Identify which cell holds the provided text, then report its [x, y] central coordinate. 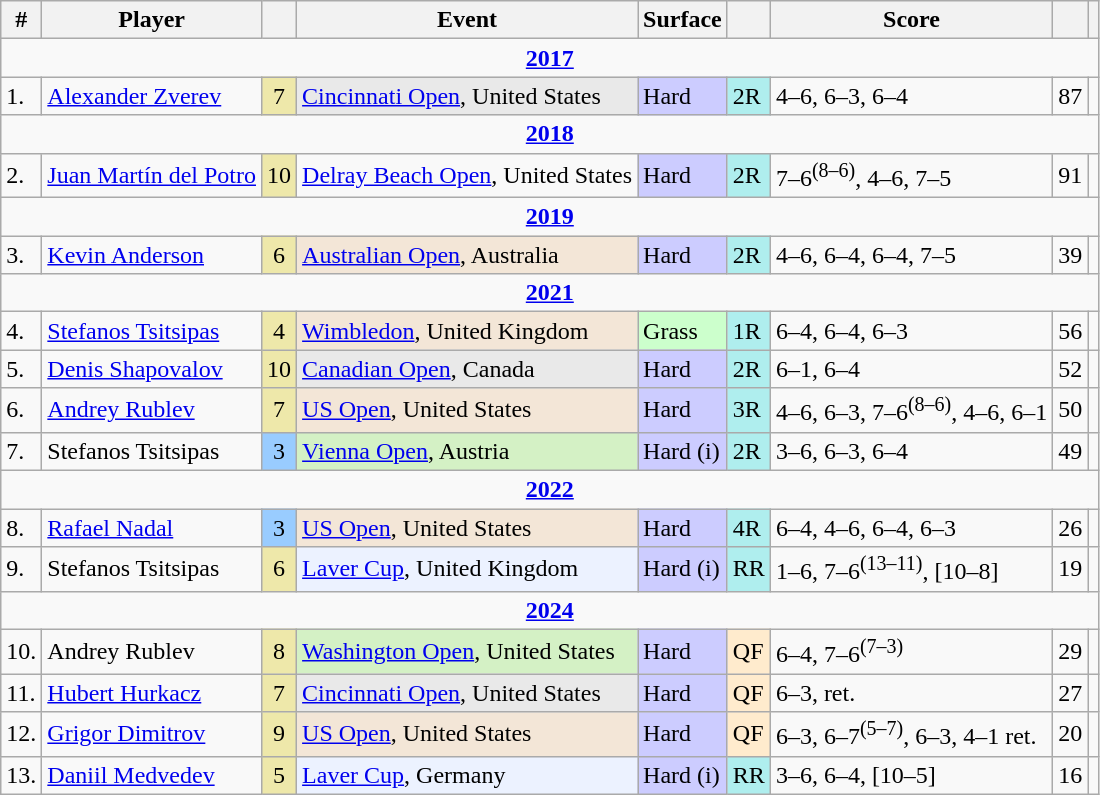
6–4, 4–6, 6–4, 6–3 [911, 528]
Score [911, 20]
Grigor Dimitrov [152, 734]
52 [1070, 369]
26 [1070, 528]
1. [22, 96]
Denis Shapovalov [152, 369]
4–6, 6–3, 7–6(8–6), 4–6, 6–1 [911, 410]
7–6(8–6), 4–6, 7–5 [911, 176]
Event [468, 20]
4. [22, 331]
50 [1070, 410]
6–4, 7–6(7–3) [911, 652]
2017 [550, 58]
4–6, 6–4, 6–4, 7–5 [911, 255]
Canadian Open, Canada [468, 369]
27 [1070, 693]
5 [280, 775]
6–1, 6–4 [911, 369]
Wimbledon, United Kingdom [468, 331]
Delray Beach Open, United States [468, 176]
13. [22, 775]
1R [748, 331]
39 [1070, 255]
2024 [550, 610]
91 [1070, 176]
2019 [550, 217]
11. [22, 693]
12. [22, 734]
6. [22, 410]
Alexander Zverev [152, 96]
Australian Open, Australia [468, 255]
7. [22, 451]
4–6, 6–3, 6–4 [911, 96]
6–4, 6–4, 6–3 [911, 331]
8. [22, 528]
16 [1070, 775]
2018 [550, 134]
2. [22, 176]
Kevin Anderson [152, 255]
19 [1070, 570]
Laver Cup, Germany [468, 775]
1–6, 7–6(13–11), [10–8] [911, 570]
8 [280, 652]
Vienna Open, Austria [468, 451]
4R [748, 528]
Washington Open, United States [468, 652]
10. [22, 652]
56 [1070, 331]
Hubert Hurkacz [152, 693]
Player [152, 20]
29 [1070, 652]
49 [1070, 451]
2022 [550, 489]
3R [748, 410]
3–6, 6–3, 6–4 [911, 451]
4 [280, 331]
Surface [683, 20]
# [22, 20]
Daniil Medvedev [152, 775]
Juan Martín del Potro [152, 176]
3–6, 6–4, [10–5] [911, 775]
6–3, 6–7(5–7), 6–3, 4–1 ret. [911, 734]
6–3, ret. [911, 693]
9 [280, 734]
3. [22, 255]
Grass [683, 331]
2021 [550, 293]
5. [22, 369]
20 [1070, 734]
9. [22, 570]
Rafael Nadal [152, 528]
Laver Cup, United Kingdom [468, 570]
87 [1070, 96]
